Extract the [x, y] coordinate from the center of the cell holding the provided text.  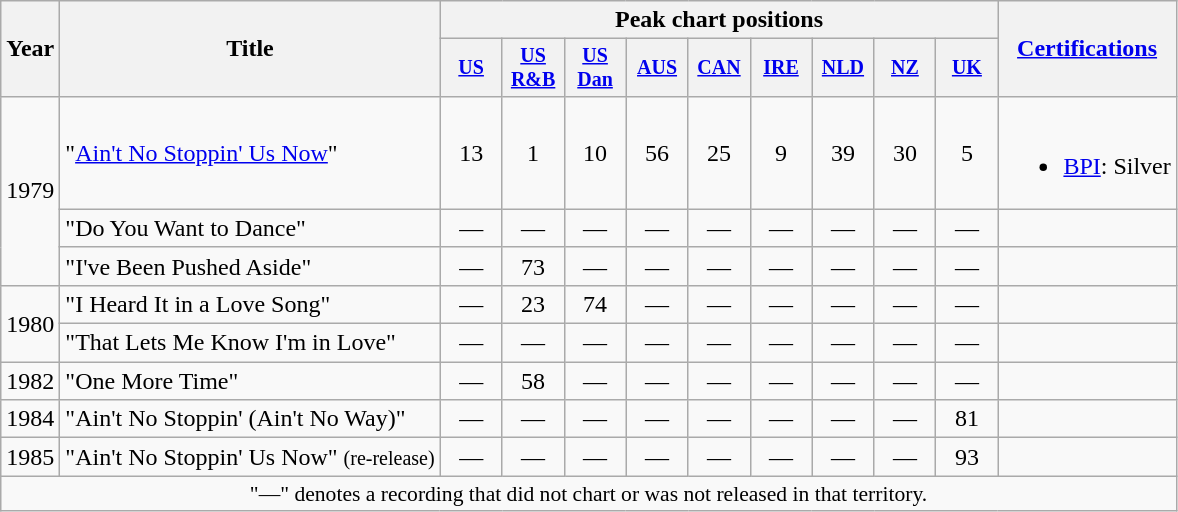
NZ [905, 68]
Title [250, 49]
USDan [595, 68]
1980 [30, 323]
Year [30, 49]
74 [595, 304]
Certifications [1087, 49]
"Do You Want to Dance" [250, 228]
NLD [843, 68]
1982 [30, 381]
US [471, 68]
93 [967, 457]
UK [967, 68]
BPI: Silver [1087, 152]
1979 [30, 190]
"One More Time" [250, 381]
"That Lets Me Know I'm in Love" [250, 343]
73 [533, 266]
"I Heard It in a Love Song" [250, 304]
"I've Been Pushed Aside" [250, 266]
9 [781, 152]
5 [967, 152]
23 [533, 304]
"Ain't No Stoppin' (Ain't No Way)" [250, 419]
39 [843, 152]
"Ain't No Stoppin' Us Now" (re-release) [250, 457]
"Ain't No Stoppin' Us Now" [250, 152]
25 [719, 152]
IRE [781, 68]
Peak chart positions [719, 20]
"—" denotes a recording that did not chart or was not released in that territory. [589, 494]
13 [471, 152]
CAN [719, 68]
AUS [657, 68]
1984 [30, 419]
10 [595, 152]
USR&B [533, 68]
56 [657, 152]
1985 [30, 457]
1 [533, 152]
58 [533, 381]
81 [967, 419]
30 [905, 152]
